Detect which cell encompasses the target text, then output its [x, y] center coordinate. 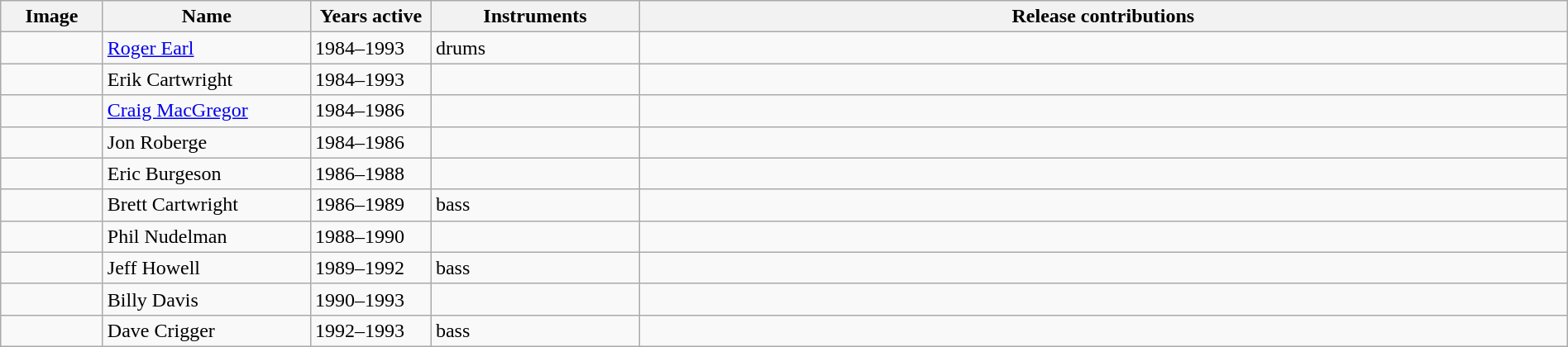
Eric Burgeson [207, 173]
Image [52, 17]
Craig MacGregor [207, 111]
Name [207, 17]
Roger Earl [207, 48]
1988–1990 [370, 236]
Jeff Howell [207, 268]
1986–1989 [370, 205]
Phil Nudelman [207, 236]
1992–1993 [370, 330]
Dave Crigger [207, 330]
Erik Cartwright [207, 79]
Brett Cartwright [207, 205]
Years active [370, 17]
Billy Davis [207, 299]
Instruments [534, 17]
Release contributions [1103, 17]
1986–1988 [370, 173]
1989–1992 [370, 268]
1990–1993 [370, 299]
drums [534, 48]
Jon Roberge [207, 142]
